Pinpoint the cell where the given text exists, returning its [x, y] midpoint coordinate. 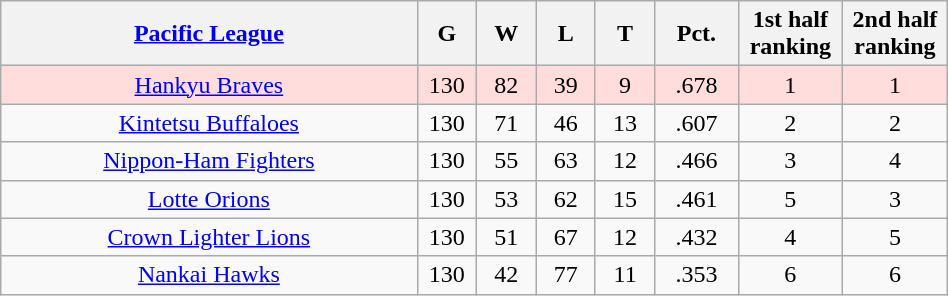
Nippon-Ham Fighters [209, 161]
Pct. [696, 34]
71 [506, 123]
L [566, 34]
.461 [696, 199]
Kintetsu Buffaloes [209, 123]
2nd half ranking [896, 34]
39 [566, 85]
Crown Lighter Lions [209, 237]
46 [566, 123]
Pacific League [209, 34]
15 [624, 199]
51 [506, 237]
13 [624, 123]
11 [624, 275]
62 [566, 199]
.432 [696, 237]
.678 [696, 85]
42 [506, 275]
63 [566, 161]
77 [566, 275]
.466 [696, 161]
Lotte Orions [209, 199]
T [624, 34]
53 [506, 199]
9 [624, 85]
.353 [696, 275]
W [506, 34]
1st half ranking [790, 34]
Nankai Hawks [209, 275]
Hankyu Braves [209, 85]
82 [506, 85]
55 [506, 161]
G [446, 34]
.607 [696, 123]
67 [566, 237]
